Find where the given text appears and provide that cell's center as (x, y) coordinate. 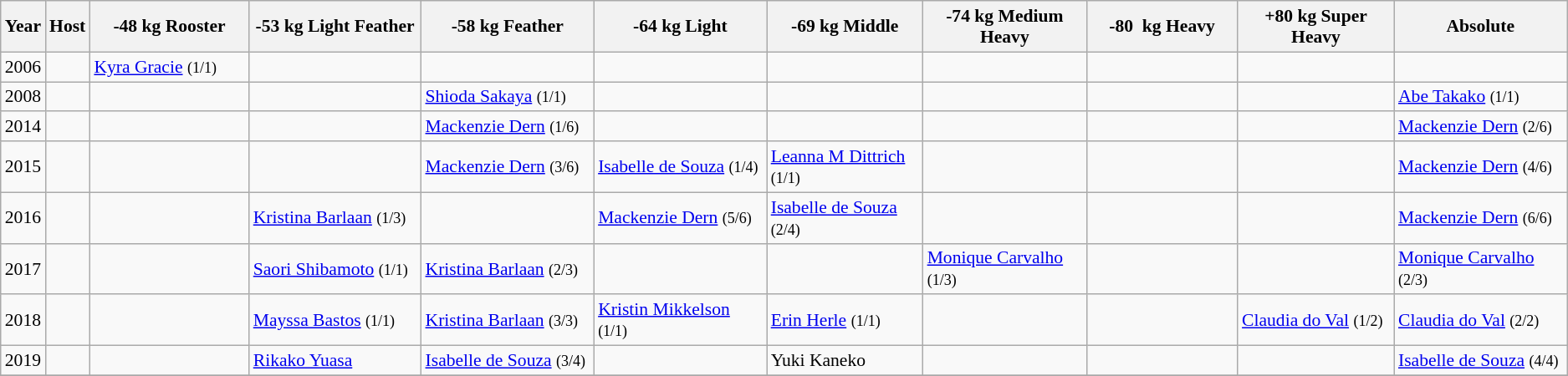
-64 kg Light (681, 27)
Kristin Mikkelson (1/1) (681, 321)
Yuki Kaneko (845, 361)
Mackenzie Dern (1/6) (507, 127)
-69 kg Middle (845, 27)
Rikako Yuasa (335, 361)
Leanna M Dittrich (1/1) (845, 167)
Isabelle de Souza (2/4) (845, 217)
Mackenzie Dern (4/6) (1480, 167)
Kristina Barlaan (3/3) (507, 321)
2015 (23, 167)
Year (23, 27)
-48 kg Rooster (169, 27)
Claudia do Val (2/2) (1480, 321)
Monique Carvalho (2/3) (1480, 269)
-80 kg Heavy (1162, 27)
Mackenzie Dern (3/6) (507, 167)
Saori Shibamoto (1/1) (335, 269)
Claudia do Val (1/2) (1316, 321)
-58 kg Feather (507, 27)
-53 kg Light Feather (335, 27)
Kyra Gracie (1/1) (169, 67)
2008 (23, 97)
Shioda Sakaya (1/1) (507, 97)
Isabelle de Souza (3/4) (507, 361)
Mayssa Bastos (1/1) (335, 321)
+80 kg Super Heavy (1316, 27)
2014 (23, 127)
Mackenzie Dern (2/6) (1480, 127)
2018 (23, 321)
Kristina Barlaan (1/3) (335, 217)
-74 kg Medium Heavy (1005, 27)
Isabelle de Souza (1/4) (681, 167)
2006 (23, 67)
2019 (23, 361)
Mackenzie Dern (5/6) (681, 217)
2016 (23, 217)
Abe Takako (1/1) (1480, 97)
Erin Herle (1/1) (845, 321)
2017 (23, 269)
Host (67, 27)
Monique Carvalho (1/3) (1005, 269)
Kristina Barlaan (2/3) (507, 269)
Mackenzie Dern (6/6) (1480, 217)
Isabelle de Souza (4/4) (1480, 361)
Absolute (1480, 27)
